Identify which cell holds the provided text, then report its [x, y] central coordinate. 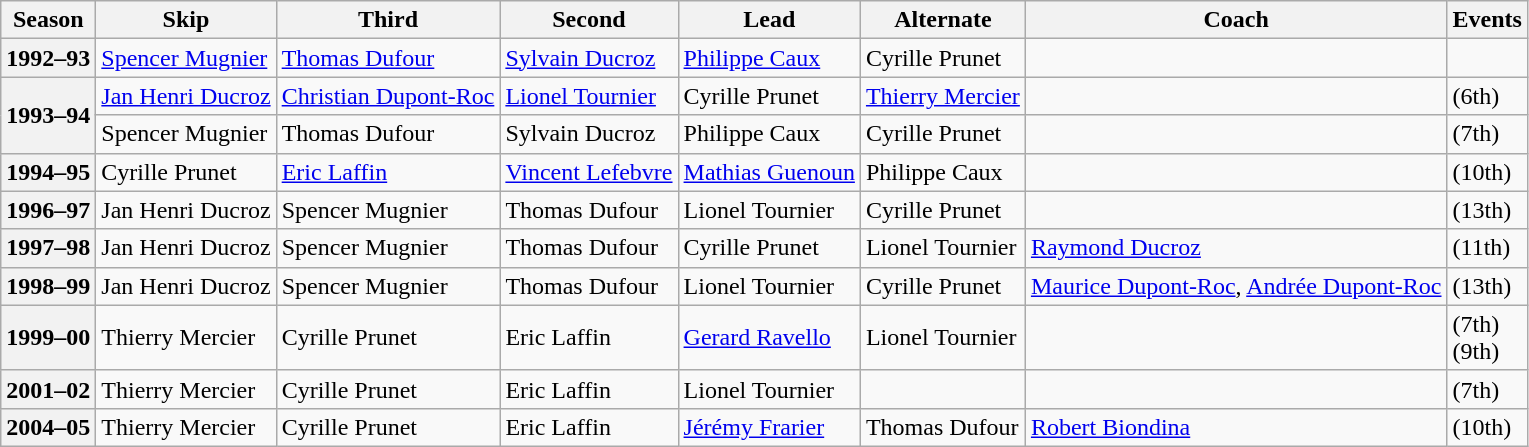
Christian Dupont-Roc [388, 96]
(6th) [1487, 96]
(11th) [1487, 248]
Coach [1236, 20]
Robert Biondina [1236, 427]
Maurice Dupont-Roc, Andrée Dupont-Roc [1236, 286]
Alternate [942, 20]
1997–98 [48, 248]
Mathias Guenoun [769, 172]
Vincent Lefebvre [589, 172]
(7th) (9th) [1487, 338]
Lead [769, 20]
Skip [186, 20]
1998–99 [48, 286]
1993–94 [48, 115]
1999–00 [48, 338]
Raymond Ducroz [1236, 248]
Second [589, 20]
Events [1487, 20]
2004–05 [48, 427]
1996–97 [48, 210]
Gerard Ravello [769, 338]
1992–93 [48, 58]
1994–95 [48, 172]
Jérémy Frarier [769, 427]
Third [388, 20]
Season [48, 20]
2001–02 [48, 389]
